Identify which cell holds the provided text, then report its [x, y] central coordinate. 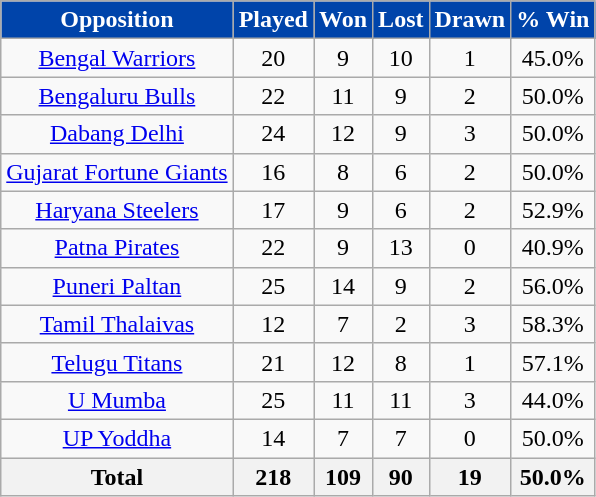
% Win [553, 20]
44.0% [553, 400]
45.0% [553, 58]
Haryana Steelers [117, 210]
218 [273, 477]
Lost [401, 20]
52.9% [553, 210]
90 [401, 477]
U Mumba [117, 400]
10 [401, 58]
Total [117, 477]
Patna Pirates [117, 248]
58.3% [553, 324]
24 [273, 134]
Telugu Titans [117, 362]
Won [344, 20]
Bengaluru Bulls [117, 96]
Puneri Paltan [117, 286]
Drawn [470, 20]
Played [273, 20]
21 [273, 362]
Bengal Warriors [117, 58]
56.0% [553, 286]
Tamil Thalaivas [117, 324]
19 [470, 477]
Dabang Delhi [117, 134]
17 [273, 210]
109 [344, 477]
Opposition [117, 20]
40.9% [553, 248]
Gujarat Fortune Giants [117, 172]
16 [273, 172]
20 [273, 58]
UP Yoddha [117, 438]
57.1% [553, 362]
13 [401, 248]
